Find where the given text appears and provide that cell's center as [X, Y] coordinate. 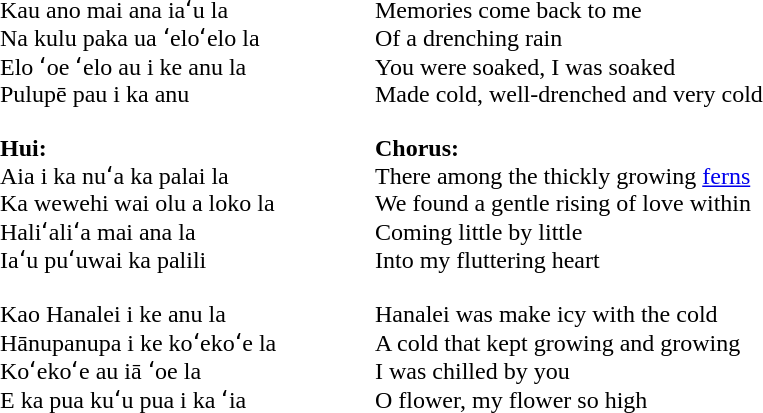
Aia i ka nuʻa ka palai la [188, 176]
Hānupanupa i ke koʻekoʻe la [188, 342]
Ka wewehi wai olu a loko la [188, 204]
Na kulu paka ua ʻeloʻelo la [188, 38]
Iaʻu puʻuwai ka palili [188, 260]
Hui: [188, 148]
Kao Hanalei i ke anu la [188, 314]
E ka pua kuʻu pua i ka ʻia [188, 399]
Pulupē pau i ka anu [188, 94]
Haliʻaliʻa mai ana la [188, 231]
Elo ʻoe ʻelo au i ke anu la [188, 66]
Koʻekoʻe au iā ʻoe la [188, 370]
